Identify which cell holds the provided text, then report its [X, Y] central coordinate. 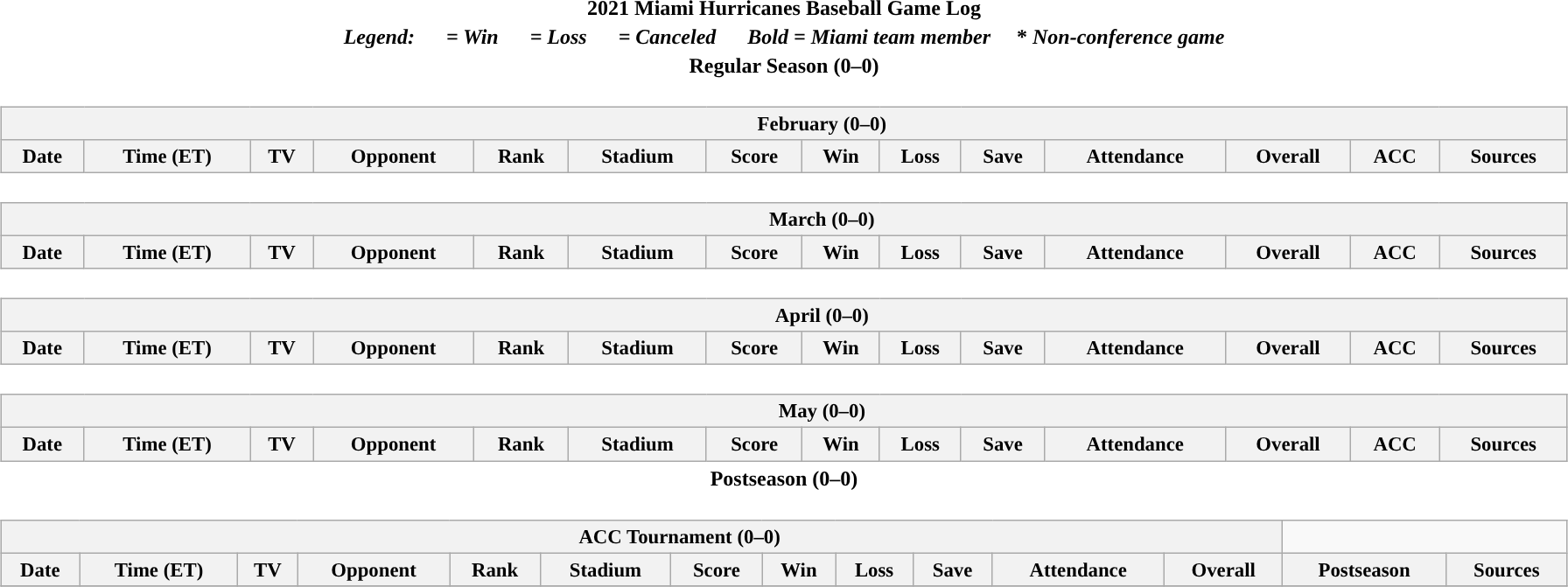
February (0–0) [784, 123]
March (0–0) [784, 220]
ACC Tournament (0–0) [642, 536]
Postseason [1364, 570]
April (0–0) [784, 316]
May (0–0) [784, 411]
